Provide the [x, y] coordinate of the cell's center where the given text is located.  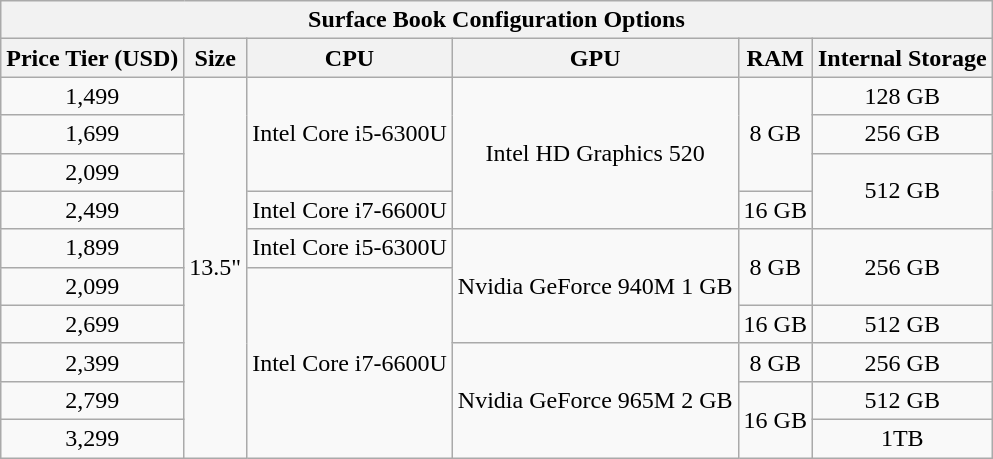
2,499 [92, 210]
Intel HD Graphics 520 [595, 153]
Nvidia GeForce 965M 2 GB [595, 400]
RAM [775, 58]
GPU [595, 58]
2,399 [92, 362]
1,899 [92, 248]
Price Tier (USD) [92, 58]
1,699 [92, 134]
2,699 [92, 324]
Size [216, 58]
Nvidia GeForce 940M 1 GB [595, 286]
128 GB [902, 96]
3,299 [92, 438]
CPU [350, 58]
1TB [902, 438]
1,499 [92, 96]
Internal Storage [902, 58]
13.5" [216, 268]
2,799 [92, 400]
Surface Book Configuration Options [496, 20]
